Identify which cell holds the provided text, then report its (x, y) central coordinate. 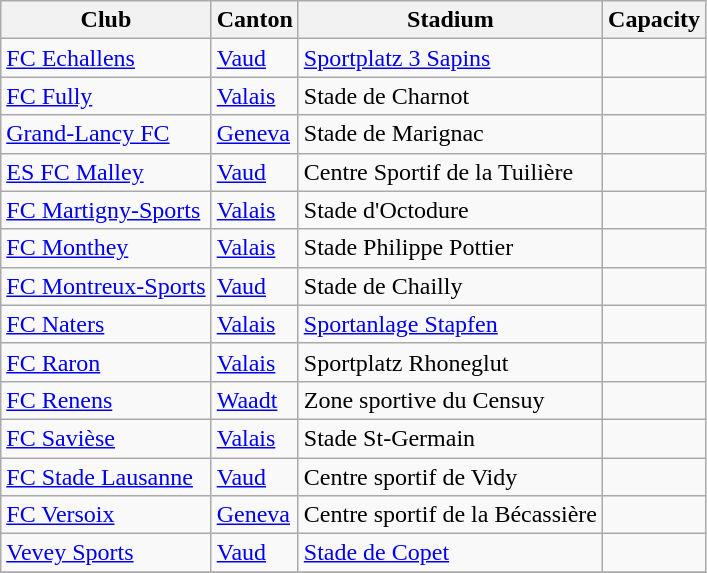
Zone sportive du Censuy (450, 400)
Stade St-Germain (450, 438)
Vevey Sports (106, 553)
Stade de Marignac (450, 134)
Stade de Chailly (450, 286)
FC Naters (106, 324)
FC Fully (106, 96)
Capacity (654, 20)
Centre sportif de Vidy (450, 477)
FC Echallens (106, 58)
FC Martigny-Sports (106, 210)
Centre Sportif de la Tuilière (450, 172)
FC Versoix (106, 515)
FC Stade Lausanne (106, 477)
Centre sportif de la Bécassière (450, 515)
Canton (254, 20)
Stadium (450, 20)
Stade de Copet (450, 553)
Sportanlage Stapfen (450, 324)
Waadt (254, 400)
Sportplatz 3 Sapins (450, 58)
FC Savièse (106, 438)
Sportplatz Rhoneglut (450, 362)
ES FC Malley (106, 172)
FC Monthey (106, 248)
Club (106, 20)
FC Montreux-Sports (106, 286)
Grand-Lancy FC (106, 134)
FC Renens (106, 400)
Stade Philippe Pottier (450, 248)
Stade de Charnot (450, 96)
FC Raron (106, 362)
Stade d'Octodure (450, 210)
